Find where the given text appears and provide that cell's center as [x, y] coordinate. 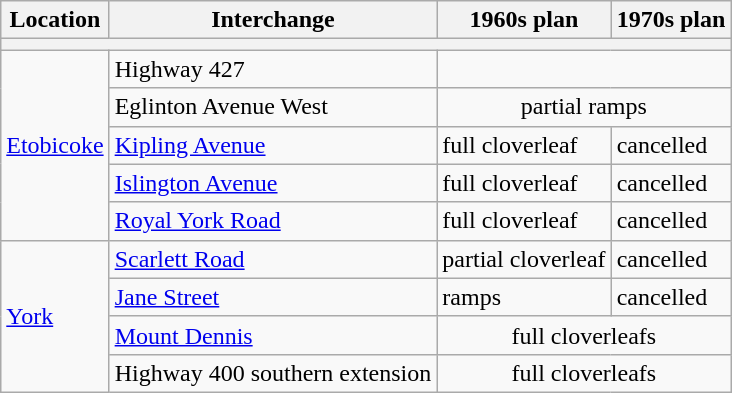
Etobicoke [55, 145]
Interchange [273, 20]
Islington Avenue [273, 183]
1970s plan [671, 20]
Jane Street [273, 297]
Highway 400 southern extension [273, 373]
Highway 427 [273, 69]
1960s plan [524, 20]
Kipling Avenue [273, 145]
Location [55, 20]
Eglinton Avenue West [273, 107]
partial ramps [584, 107]
York [55, 316]
Scarlett Road [273, 259]
Mount Dennis [273, 335]
ramps [524, 297]
partial cloverleaf [524, 259]
Royal York Road [273, 221]
